Pinpoint the cell where the given text exists, returning its [X, Y] midpoint coordinate. 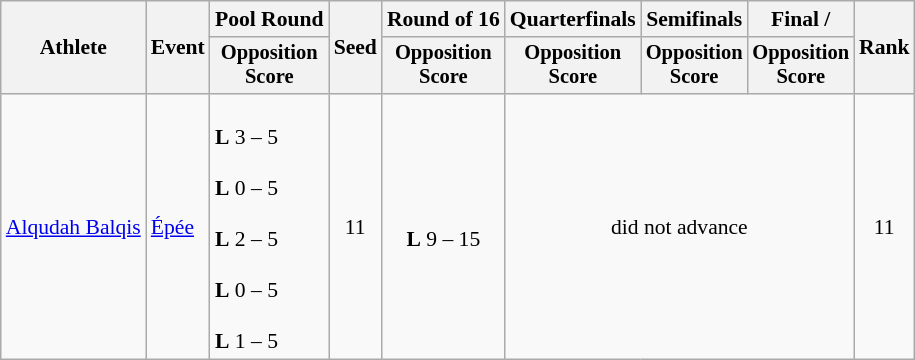
Épée [178, 226]
Final / [800, 19]
Pool Round [270, 19]
Event [178, 48]
L 9 – 15 [444, 226]
Athlete [74, 48]
Round of 16 [444, 19]
did not advance [680, 226]
Seed [356, 48]
Semifinals [694, 19]
Quarterfinals [573, 19]
Rank [884, 48]
L 3 – 5L 0 – 5L 2 – 5L 0 – 5L 1 – 5 [270, 226]
Alqudah Balqis [74, 226]
